Identify which cell holds the provided text, then report its (X, Y) central coordinate. 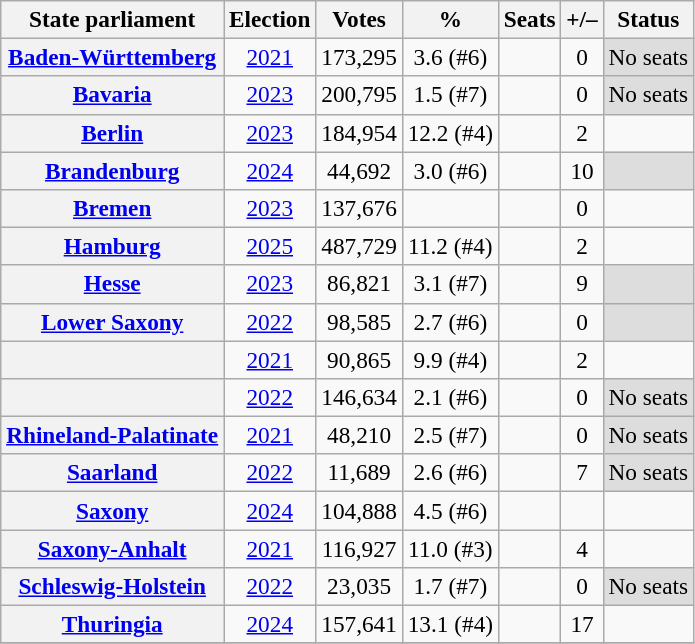
146,634 (359, 397)
157,641 (359, 624)
11.2 (#4) (450, 246)
Schleswig-Holstein (112, 586)
Saarland (112, 473)
7 (582, 473)
98,585 (359, 322)
2.6 (#6) (450, 473)
Thuringia (112, 624)
13.1 (#4) (450, 624)
Lower Saxony (112, 322)
Seats (530, 19)
200,795 (359, 95)
Status (648, 19)
10 (582, 170)
3.1 (#7) (450, 284)
173,295 (359, 57)
12.2 (#4) (450, 133)
Hesse (112, 284)
Election (270, 19)
Rhineland-Palatinate (112, 435)
1.7 (#7) (450, 586)
Brandenburg (112, 170)
11,689 (359, 473)
487,729 (359, 246)
2.1 (#6) (450, 397)
Baden-Württemberg (112, 57)
9.9 (#4) (450, 359)
State parliament (112, 19)
4.5 (#6) (450, 510)
3.0 (#6) (450, 170)
+/– (582, 19)
23,035 (359, 586)
17 (582, 624)
184,954 (359, 133)
Hamburg (112, 246)
2.7 (#6) (450, 322)
1.5 (#7) (450, 95)
116,927 (359, 548)
104,888 (359, 510)
Votes (359, 19)
% (450, 19)
3.6 (#6) (450, 57)
2.5 (#7) (450, 435)
9 (582, 284)
Bavaria (112, 95)
Berlin (112, 133)
4 (582, 548)
90,865 (359, 359)
Saxony-Anhalt (112, 548)
137,676 (359, 208)
86,821 (359, 284)
11.0 (#3) (450, 548)
48,210 (359, 435)
2025 (270, 246)
Bremen (112, 208)
Saxony (112, 510)
44,692 (359, 170)
